For the text-containing cell, return its midpoint in (X, Y) coordinate format. 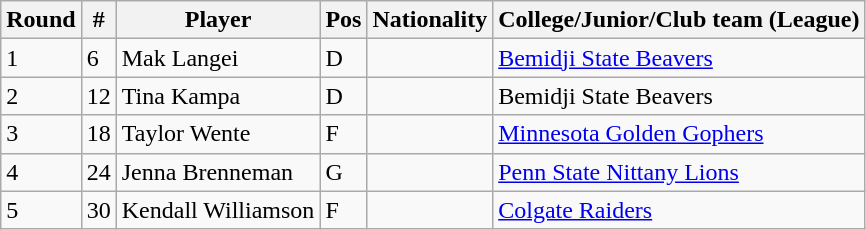
5 (41, 210)
Jenna Brenneman (218, 172)
3 (41, 134)
12 (98, 96)
Nationality (430, 20)
Minnesota Golden Gophers (679, 134)
Colgate Raiders (679, 210)
4 (41, 172)
G (344, 172)
18 (98, 134)
30 (98, 210)
Penn State Nittany Lions (679, 172)
Player (218, 20)
Taylor Wente (218, 134)
1 (41, 58)
# (98, 20)
6 (98, 58)
2 (41, 96)
Mak Langei (218, 58)
24 (98, 172)
Kendall Williamson (218, 210)
Round (41, 20)
Tina Kampa (218, 96)
College/Junior/Club team (League) (679, 20)
Pos (344, 20)
